Output the (x, y) coordinate of the center of the cell containing the given text.  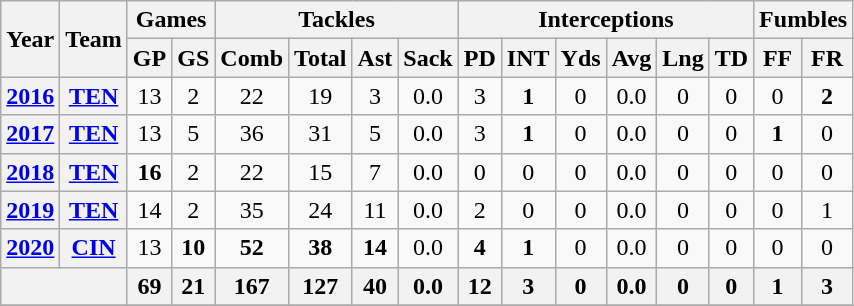
38 (321, 248)
Year (30, 39)
12 (480, 286)
52 (252, 248)
Sack (428, 58)
24 (321, 210)
10 (194, 248)
FF (778, 58)
36 (252, 134)
PD (480, 58)
Ast (375, 58)
Avg (632, 58)
7 (375, 172)
4 (480, 248)
15 (321, 172)
Tackles (336, 20)
2020 (30, 248)
21 (194, 286)
40 (375, 286)
69 (149, 286)
Lng (683, 58)
Fumbles (804, 20)
CIN (94, 248)
Total (321, 58)
TD (731, 58)
GP (149, 58)
GS (194, 58)
19 (321, 96)
35 (252, 210)
2018 (30, 172)
Yds (580, 58)
2016 (30, 96)
2019 (30, 210)
Team (94, 39)
127 (321, 286)
16 (149, 172)
167 (252, 286)
Games (170, 20)
FR (828, 58)
31 (321, 134)
INT (528, 58)
Interceptions (606, 20)
2017 (30, 134)
Comb (252, 58)
11 (375, 210)
